Search for the cell housing the specified text and yield its (X, Y) center coordinate. 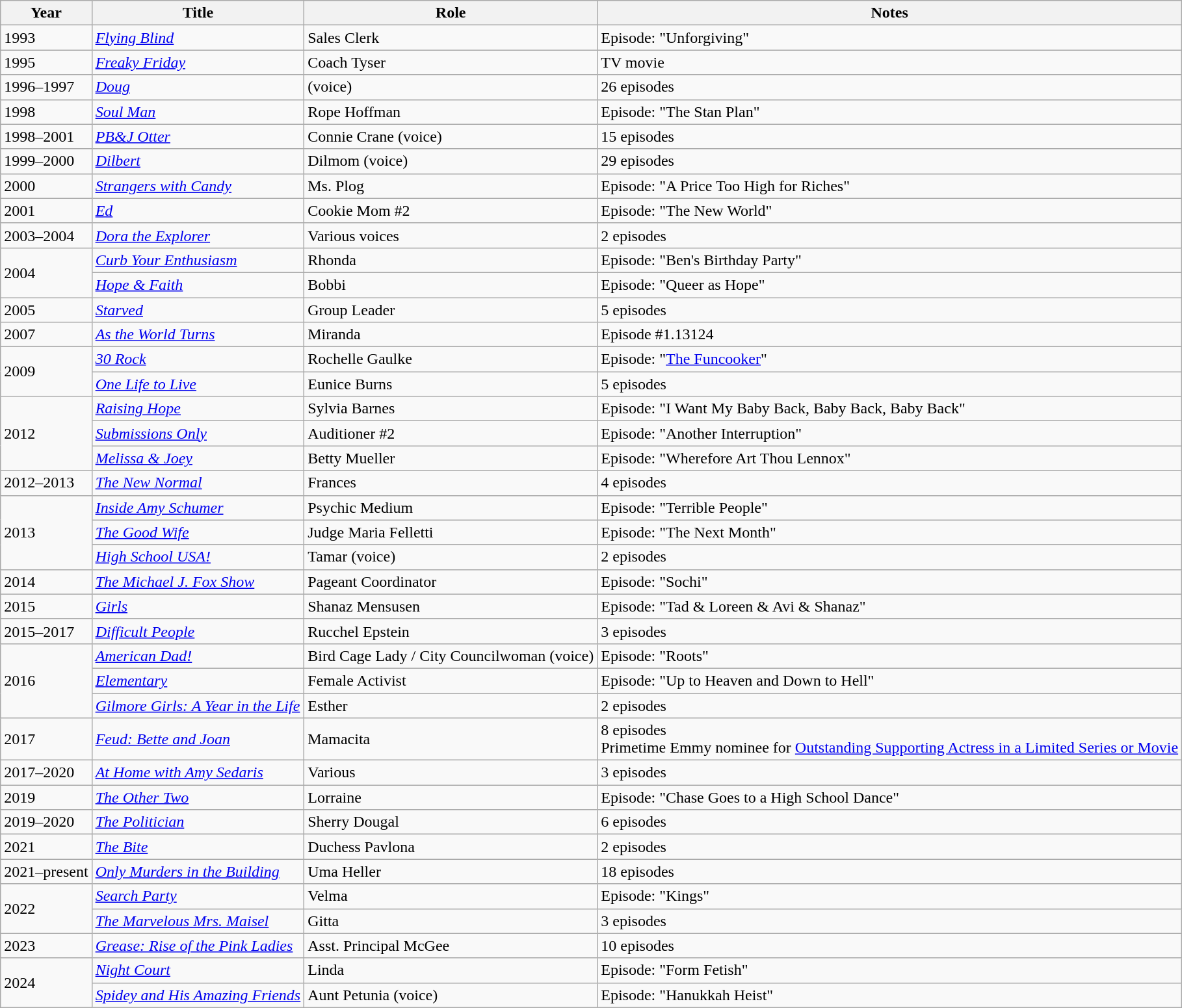
Spidey and His Amazing Friends (198, 995)
Melissa & Joey (198, 458)
Episode #1.13124 (889, 335)
High School USA! (198, 557)
Various voices (451, 235)
Episode: "The Stan Plan" (889, 112)
One Life to Live (198, 384)
2017–2020 (46, 773)
Esther (451, 705)
2022 (46, 909)
The Good Wife (198, 532)
2009 (46, 372)
Episode: "Sochi" (889, 582)
As the World Turns (198, 335)
10 episodes (889, 946)
Episode: "Ben's Birthday Party" (889, 260)
Ed (198, 211)
The Other Two (198, 797)
Psychic Medium (451, 508)
2003–2004 (46, 235)
Dilmom (voice) (451, 161)
Sylvia Barnes (451, 409)
Difficult People (198, 631)
2007 (46, 335)
Mamacita (451, 740)
Feud: Bette and Joan (198, 740)
Freaky Friday (198, 62)
2012 (46, 433)
15 episodes (889, 136)
Episode: "A Price Too High for Riches" (889, 186)
30 Rock (198, 359)
Elementary (198, 680)
Episode: "Chase Goes to a High School Dance" (889, 797)
Sherry Dougal (451, 822)
Uma Heller (451, 872)
Betty Mueller (451, 458)
Year (46, 13)
Episode: "Queer as Hope" (889, 285)
2019 (46, 797)
2005 (46, 310)
1998 (46, 112)
Aunt Petunia (voice) (451, 995)
2014 (46, 582)
The Bite (198, 847)
2015 (46, 606)
Girls (198, 606)
Gitta (451, 921)
1995 (46, 62)
At Home with Amy Sedaris (198, 773)
Miranda (451, 335)
Doug (198, 87)
(voice) (451, 87)
Inside Amy Schumer (198, 508)
1999–2000 (46, 161)
18 episodes (889, 872)
Starved (198, 310)
Submissions Only (198, 433)
Bird Cage Lady / City Councilwoman (voice) (451, 656)
6 episodes (889, 822)
Episode: "The Next Month" (889, 532)
Coach Tyser (451, 62)
4 episodes (889, 483)
2017 (46, 740)
Raising Hope (198, 409)
1993 (46, 38)
Group Leader (451, 310)
The Marvelous Mrs. Maisel (198, 921)
2023 (46, 946)
Gilmore Girls: A Year in the Life (198, 705)
Episode: "The Funcooker" (889, 359)
Rucchel Epstein (451, 631)
2016 (46, 680)
Episode: "Roots" (889, 656)
26 episodes (889, 87)
Various (451, 773)
2021–present (46, 872)
Episode: "Wherefore Art Thou Lennox" (889, 458)
Dora the Explorer (198, 235)
2024 (46, 983)
Pageant Coordinator (451, 582)
Duchess Pavlona (451, 847)
2000 (46, 186)
Title (198, 13)
2001 (46, 211)
Rhonda (451, 260)
2004 (46, 272)
Episode: "Up to Heaven and Down to Hell" (889, 680)
Connie Crane (voice) (451, 136)
Judge Maria Felletti (451, 532)
Flying Blind (198, 38)
Asst. Principal McGee (451, 946)
Episode: "Unforgiving" (889, 38)
8 episodesPrimetime Emmy nominee for Outstanding Supporting Actress in a Limited Series or Movie (889, 740)
Curb Your Enthusiasm (198, 260)
1998–2001 (46, 136)
Frances (451, 483)
Eunice Burns (451, 384)
2015–2017 (46, 631)
Velma (451, 896)
Search Party (198, 896)
The Michael J. Fox Show (198, 582)
American Dad! (198, 656)
Grease: Rise of the Pink Ladies (198, 946)
Episode: "The New World" (889, 211)
Episode: "Terrible People" (889, 508)
2021 (46, 847)
Episode: "I Want My Baby Back, Baby Back, Baby Back" (889, 409)
Sales Clerk (451, 38)
Lorraine (451, 797)
Notes (889, 13)
Ms. Plog (451, 186)
Cookie Mom #2 (451, 211)
TV movie (889, 62)
Soul Man (198, 112)
Female Activist (451, 680)
Dilbert (198, 161)
Rochelle Gaulke (451, 359)
The Politician (198, 822)
Episode: "Tad & Loreen & Avi & Shanaz" (889, 606)
Episode: "Form Fetish" (889, 970)
2013 (46, 532)
Episode: "Kings" (889, 896)
Episode: "Hanukkah Heist" (889, 995)
2019–2020 (46, 822)
Episode: "Another Interruption" (889, 433)
29 episodes (889, 161)
2012–2013 (46, 483)
Night Court (198, 970)
PB&J Otter (198, 136)
Strangers with Candy (198, 186)
1996–1997 (46, 87)
The New Normal (198, 483)
Rope Hoffman (451, 112)
Role (451, 13)
Shanaz Mensusen (451, 606)
Tamar (voice) (451, 557)
Bobbi (451, 285)
Hope & Faith (198, 285)
Linda (451, 970)
Auditioner #2 (451, 433)
Only Murders in the Building (198, 872)
